Provide the (X, Y) coordinate of the cell's center where the given text is located.  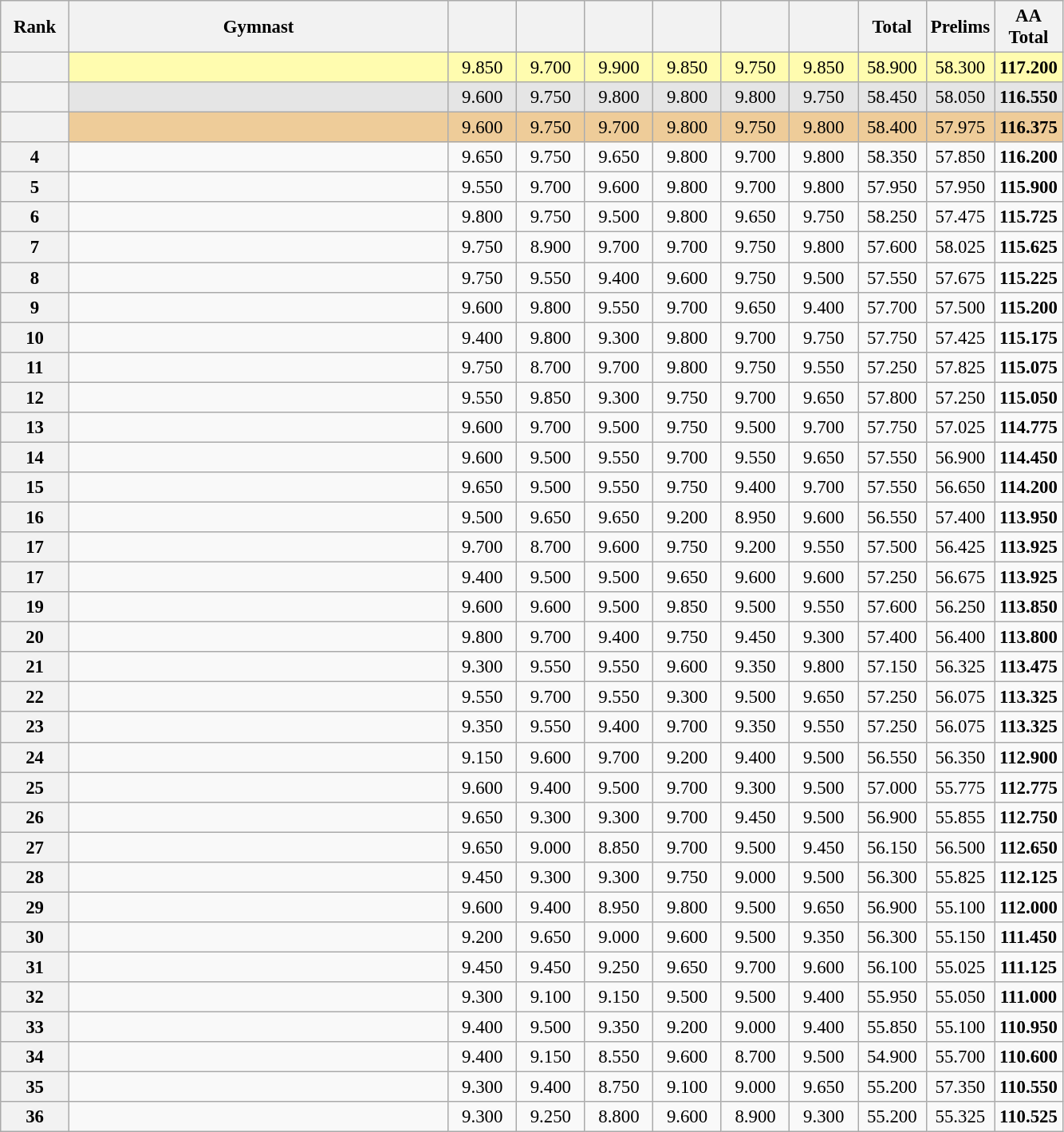
5 (35, 187)
58.025 (960, 247)
58.250 (893, 218)
19 (35, 607)
33 (35, 1027)
58.050 (960, 97)
27 (35, 847)
112.650 (1029, 847)
6 (35, 218)
57.000 (893, 787)
56.150 (893, 847)
115.225 (1029, 278)
111.000 (1029, 997)
Rank (35, 27)
56.400 (960, 637)
115.200 (1029, 307)
55.825 (960, 878)
112.900 (1029, 757)
AA Total (1029, 27)
112.775 (1029, 787)
57.350 (960, 1087)
10 (35, 337)
58.450 (893, 97)
26 (35, 817)
9.900 (619, 68)
55.950 (893, 997)
29 (35, 907)
115.900 (1029, 187)
55.775 (960, 787)
115.625 (1029, 247)
54.900 (893, 1057)
21 (35, 667)
16 (35, 517)
58.300 (960, 68)
28 (35, 878)
20 (35, 637)
115.175 (1029, 337)
114.200 (1029, 487)
35 (35, 1087)
112.125 (1029, 878)
Gymnast (258, 27)
113.800 (1029, 637)
111.125 (1029, 967)
113.850 (1029, 607)
115.725 (1029, 218)
11 (35, 367)
23 (35, 728)
116.200 (1029, 157)
32 (35, 997)
113.475 (1029, 667)
58.350 (893, 157)
34 (35, 1057)
55.850 (893, 1027)
55.325 (960, 1117)
22 (35, 697)
115.050 (1029, 397)
13 (35, 428)
56.500 (960, 847)
116.550 (1029, 97)
57.475 (960, 218)
110.950 (1029, 1027)
110.550 (1029, 1087)
114.775 (1029, 428)
8.750 (619, 1087)
57.675 (960, 278)
31 (35, 967)
55.855 (960, 817)
14 (35, 457)
58.900 (893, 68)
56.325 (960, 667)
58.400 (893, 128)
55.025 (960, 967)
57.700 (893, 307)
112.000 (1029, 907)
57.825 (960, 367)
56.250 (960, 607)
8.550 (619, 1057)
4 (35, 157)
55.050 (960, 997)
116.375 (1029, 128)
8.850 (619, 847)
24 (35, 757)
56.425 (960, 547)
111.450 (1029, 937)
12 (35, 397)
114.450 (1029, 457)
110.600 (1029, 1057)
15 (35, 487)
57.975 (960, 128)
57.800 (893, 397)
115.075 (1029, 367)
57.150 (893, 667)
55.150 (960, 937)
110.525 (1029, 1117)
Total (893, 27)
Prelims (960, 27)
25 (35, 787)
55.700 (960, 1057)
56.350 (960, 757)
9 (35, 307)
30 (35, 937)
57.850 (960, 157)
8 (35, 278)
113.950 (1029, 517)
36 (35, 1117)
57.025 (960, 428)
56.675 (960, 578)
56.100 (893, 967)
8.800 (619, 1117)
112.750 (1029, 817)
56.650 (960, 487)
57.425 (960, 337)
7 (35, 247)
117.200 (1029, 68)
